Find where the given text appears and provide that cell's center as (X, Y) coordinate. 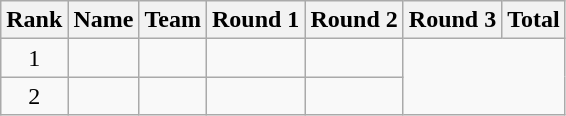
1 (34, 58)
Total (534, 20)
2 (34, 96)
Team (173, 20)
Rank (34, 20)
Round 1 (255, 20)
Name (104, 20)
Round 2 (354, 20)
Round 3 (452, 20)
